Extract the (x, y) coordinate from the center of the cell holding the provided text.  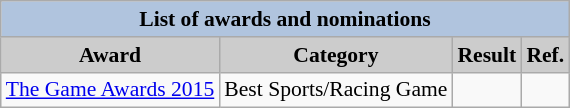
Award (110, 55)
Best Sports/Racing Game (336, 90)
Ref. (545, 55)
Result (486, 55)
List of awards and nominations (285, 19)
The Game Awards 2015 (110, 90)
Category (336, 55)
